Determine the [X, Y] coordinate at the center of the cell enclosing the given text.  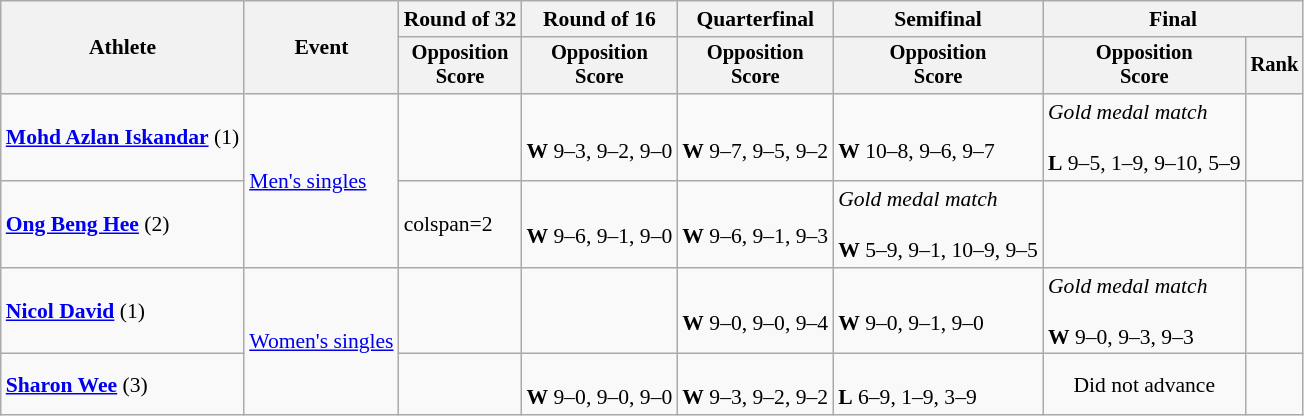
Round of 16 [599, 19]
colspan=2 [460, 224]
W 9–3, 9–2, 9–0 [599, 138]
Mohd Azlan Iskandar (1) [122, 138]
Nicol David (1) [122, 312]
W 9–0, 9–0, 9–0 [599, 384]
Gold medal matchW 9–0, 9–3, 9–3 [1144, 312]
Semifinal [938, 19]
W 9–7, 9–5, 9–2 [755, 138]
Event [321, 48]
Gold medal matchL 9–5, 1–9, 9–10, 5–9 [1144, 138]
W 9–0, 9–1, 9–0 [938, 312]
W 9–6, 9–1, 9–3 [755, 224]
W 10–8, 9–6, 9–7 [938, 138]
W 9–6, 9–1, 9–0 [599, 224]
Athlete [122, 48]
Ong Beng Hee (2) [122, 224]
L 6–9, 1–9, 3–9 [938, 384]
W 9–0, 9–0, 9–4 [755, 312]
Quarterfinal [755, 19]
Women's singles [321, 342]
Rank [1275, 66]
Men's singles [321, 180]
Gold medal matchW 5–9, 9–1, 10–9, 9–5 [938, 224]
Final [1173, 19]
W 9–3, 9–2, 9–2 [755, 384]
Did not advance [1144, 384]
Round of 32 [460, 19]
Sharon Wee (3) [122, 384]
